Determine the (X, Y) coordinate at the center of the cell enclosing the given text.  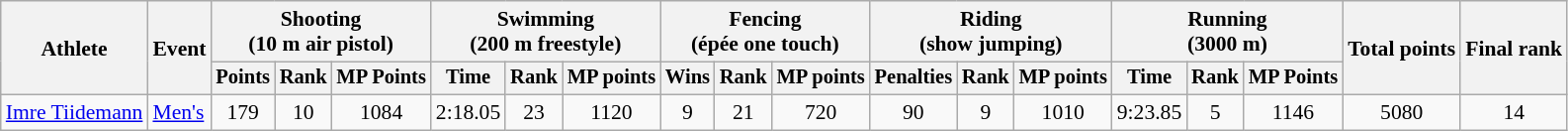
179 (242, 113)
Swimming(200 m freestyle) (546, 32)
5 (1215, 113)
1010 (1064, 113)
Riding(show jumping) (991, 32)
2:18.05 (469, 113)
1084 (381, 113)
23 (534, 113)
Wins (688, 78)
1146 (1293, 113)
Final rank (1514, 48)
9:23.85 (1149, 113)
10 (304, 113)
Event (179, 48)
Points (242, 78)
Shooting(10 m air pistol) (320, 32)
5080 (1402, 113)
Imre Tiidemann (75, 113)
Athlete (75, 48)
21 (743, 113)
720 (821, 113)
Penalties (914, 78)
Running(3000 m) (1228, 32)
90 (914, 113)
14 (1514, 113)
1120 (611, 113)
Men's (179, 113)
Total points (1402, 48)
Fencing(épée one touch) (765, 32)
